Extract the [X, Y] coordinate from the center of the cell holding the provided text.  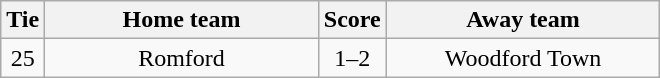
Tie [23, 20]
1–2 [352, 58]
Score [352, 20]
25 [23, 58]
Home team [182, 20]
Romford [182, 58]
Woodford Town [523, 58]
Away team [523, 20]
